Find where the given text appears and provide that cell's center as [X, Y] coordinate. 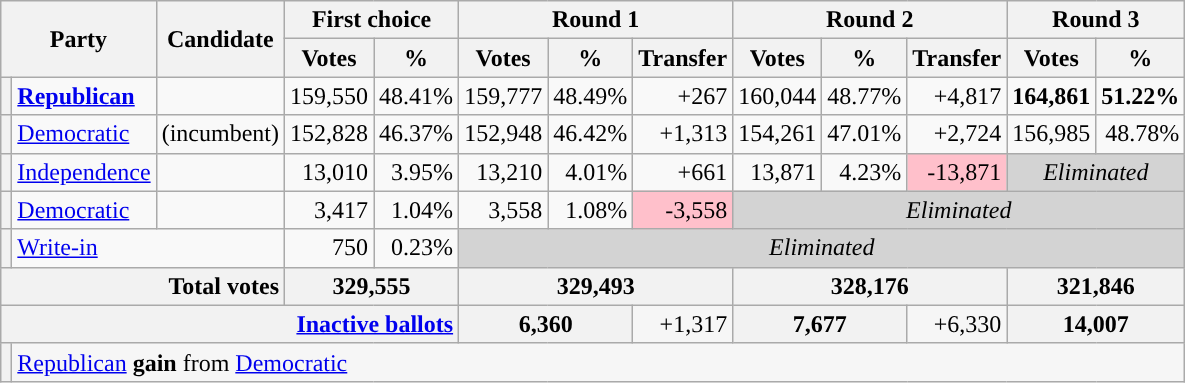
51.22% [1140, 96]
13,871 [778, 172]
3,417 [330, 210]
156,985 [1052, 134]
152,948 [504, 134]
160,044 [778, 96]
+6,330 [957, 324]
13,210 [504, 172]
+1,313 [683, 134]
Round 1 [596, 20]
Republican [84, 96]
4.01% [590, 172]
Republican gain from Democratic [598, 362]
6,360 [546, 324]
46.37% [416, 134]
Round 2 [870, 20]
1.08% [590, 210]
0.23% [416, 248]
+4,817 [957, 96]
329,555 [372, 286]
+661 [683, 172]
Party [78, 39]
152,828 [330, 134]
Write-in [148, 248]
159,550 [330, 96]
48.49% [590, 96]
164,861 [1052, 96]
3.95% [416, 172]
48.78% [1140, 134]
+2,724 [957, 134]
+267 [683, 96]
159,777 [504, 96]
7,677 [820, 324]
-3,558 [683, 210]
Total votes [143, 286]
1.04% [416, 210]
First choice [372, 20]
154,261 [778, 134]
14,007 [1096, 324]
48.77% [864, 96]
Independence [84, 172]
48.41% [416, 96]
+1,317 [683, 324]
4.23% [864, 172]
329,493 [596, 286]
Round 3 [1096, 20]
47.01% [864, 134]
(incumbent) [220, 134]
46.42% [590, 134]
321,846 [1096, 286]
-13,871 [957, 172]
3,558 [504, 210]
Candidate [220, 39]
750 [330, 248]
328,176 [870, 286]
Inactive ballots [230, 324]
13,010 [330, 172]
